Return (x, y) of the center of cell containing provided text 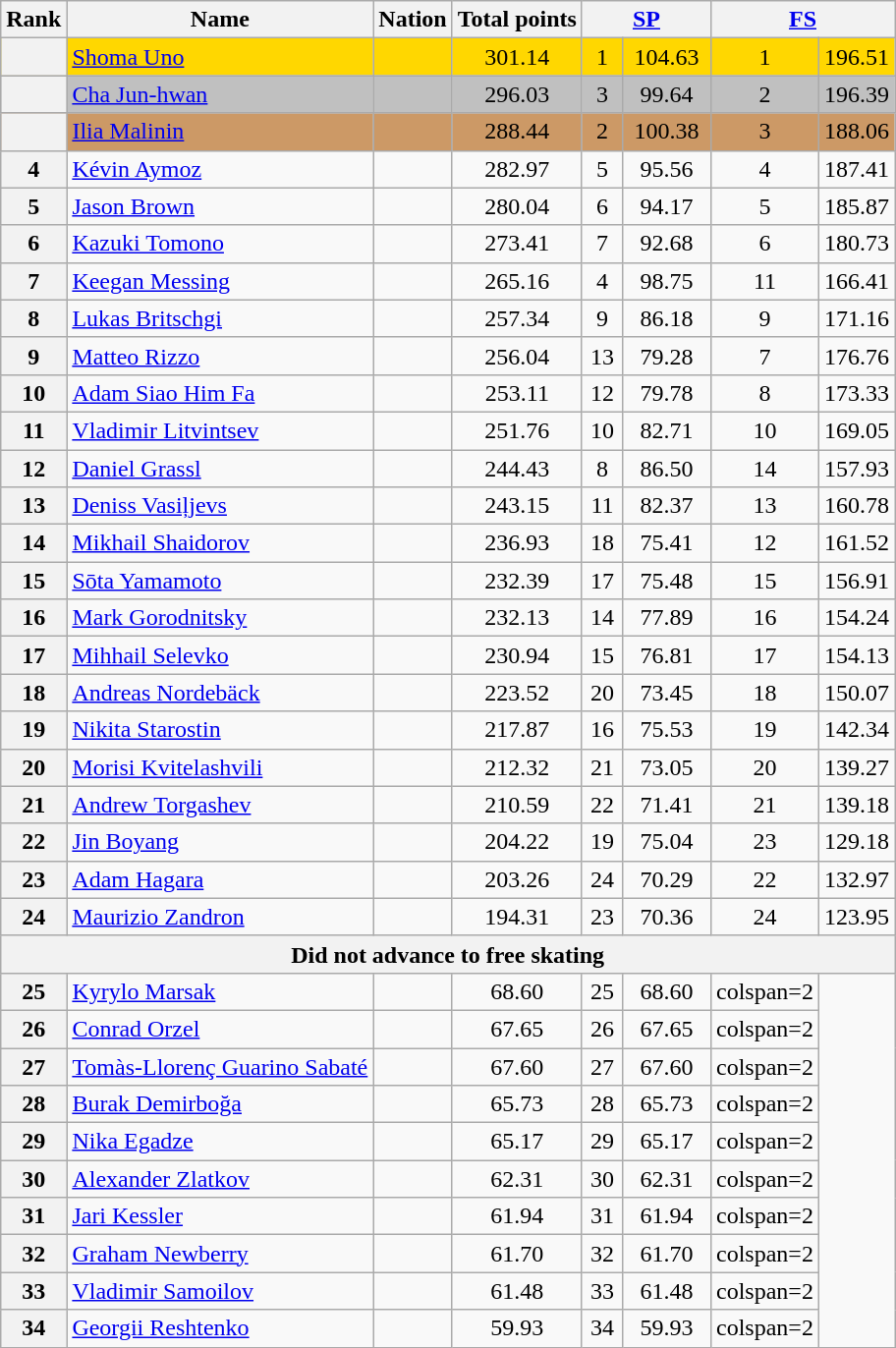
Jason Brown (220, 206)
Andreas Nordebäck (220, 693)
256.04 (517, 356)
Cha Jun-hwan (220, 94)
Mikhail Shaidorov (220, 543)
Lukas Britschgi (220, 318)
280.04 (517, 206)
75.48 (666, 581)
Nation (413, 20)
160.78 (857, 506)
139.27 (857, 767)
139.18 (857, 805)
Kyrylo Marsak (220, 991)
Conrad Orzel (220, 1029)
Vladimir Samoilov (220, 1291)
70.36 (666, 917)
100.38 (666, 132)
185.87 (857, 206)
243.15 (517, 506)
70.29 (666, 879)
194.31 (517, 917)
Deniss Vasiļjevs (220, 506)
79.28 (666, 356)
Adam Hagara (220, 879)
236.93 (517, 543)
204.22 (517, 842)
132.97 (857, 879)
230.94 (517, 655)
Shoma Uno (220, 57)
154.13 (857, 655)
76.81 (666, 655)
Jin Boyang (220, 842)
Did not advance to free skating (448, 954)
253.11 (517, 393)
169.05 (857, 430)
Keegan Messing (220, 281)
Jari Kessler (220, 1216)
Kévin Aymoz (220, 169)
75.41 (666, 543)
Adam Siao Him Fa (220, 393)
Nikita Starostin (220, 730)
150.07 (857, 693)
Burak Demirboğa (220, 1104)
73.45 (666, 693)
288.44 (517, 132)
Matteo Rizzo (220, 356)
71.41 (666, 805)
94.17 (666, 206)
Sōta Yamamoto (220, 581)
86.18 (666, 318)
166.41 (857, 281)
180.73 (857, 244)
203.26 (517, 879)
265.16 (517, 281)
154.24 (857, 618)
301.14 (517, 57)
187.41 (857, 169)
99.64 (666, 94)
210.59 (517, 805)
Daniel Grassl (220, 469)
82.71 (666, 430)
296.03 (517, 94)
217.87 (517, 730)
251.76 (517, 430)
Ilia Malinin (220, 132)
Vladimir Litvintsev (220, 430)
282.97 (517, 169)
Total points (517, 20)
Mihhail Selevko (220, 655)
FS (804, 20)
188.06 (857, 132)
75.04 (666, 842)
244.43 (517, 469)
Tomàs-Llorenç Guarino Sabaté (220, 1066)
73.05 (666, 767)
98.75 (666, 281)
232.13 (517, 618)
161.52 (857, 543)
176.76 (857, 356)
212.32 (517, 767)
Nika Egadze (220, 1142)
Name (220, 20)
123.95 (857, 917)
95.56 (666, 169)
196.51 (857, 57)
156.91 (857, 581)
232.39 (517, 581)
Georgii Reshtenko (220, 1328)
77.89 (666, 618)
273.41 (517, 244)
104.63 (666, 57)
Kazuki Tomono (220, 244)
SP (646, 20)
86.50 (666, 469)
196.39 (857, 94)
Morisi Kvitelashvili (220, 767)
82.37 (666, 506)
79.78 (666, 393)
157.93 (857, 469)
Graham Newberry (220, 1254)
173.33 (857, 393)
Mark Gorodnitsky (220, 618)
Maurizio Zandron (220, 917)
223.52 (517, 693)
Alexander Zlatkov (220, 1179)
257.34 (517, 318)
92.68 (666, 244)
129.18 (857, 842)
171.16 (857, 318)
142.34 (857, 730)
Rank (33, 20)
Andrew Torgashev (220, 805)
75.53 (666, 730)
